Search for the cell housing the specified text and yield its [x, y] center coordinate. 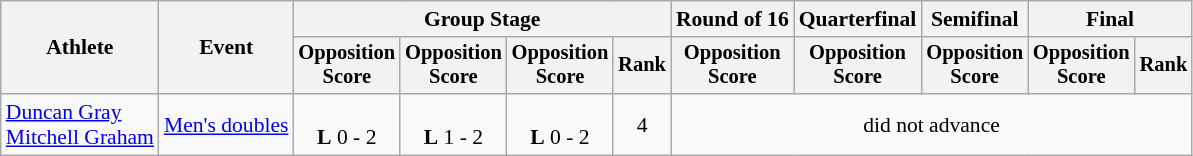
Duncan GrayMitchell Graham [80, 124]
Event [226, 48]
Athlete [80, 48]
Group Stage [482, 19]
L 1 - 2 [454, 124]
Final [1110, 19]
Men's doubles [226, 124]
Quarterfinal [858, 19]
4 [642, 124]
did not advance [932, 124]
Semifinal [974, 19]
Round of 16 [732, 19]
